Locate the cell with the specified text and output its [X, Y] center coordinate. 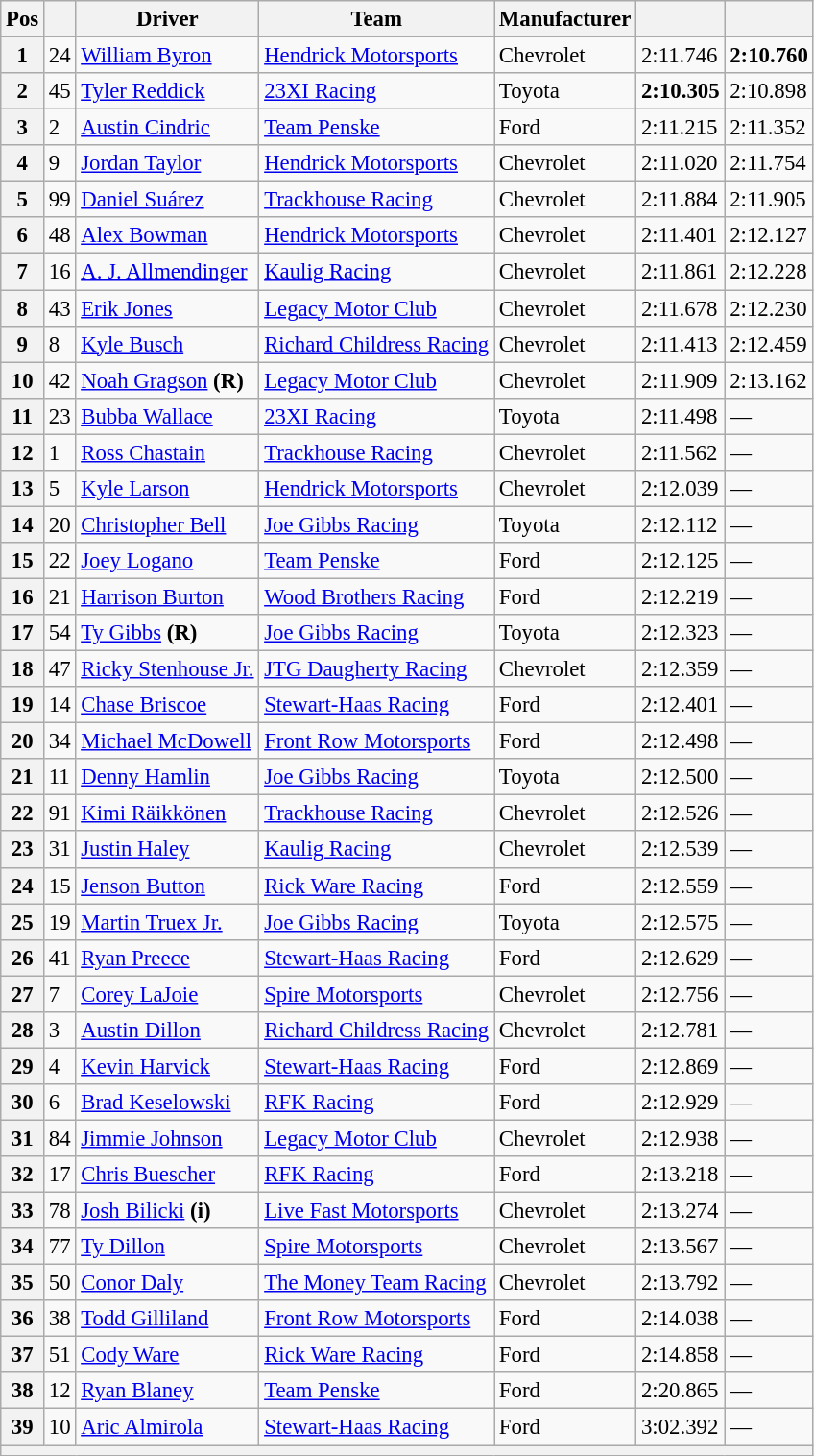
Driver [167, 19]
2:12.112 [681, 524]
48 [60, 235]
Bubba Wallace [167, 416]
Denny Hamlin [167, 777]
Daniel Suárez [167, 200]
2:11.678 [681, 308]
Ryan Preece [167, 958]
Ty Dillon [167, 1247]
Kevin Harvick [167, 1066]
2:11.352 [769, 128]
2:13.567 [681, 1247]
Team [376, 19]
2:12.323 [681, 633]
2:11.498 [681, 416]
28 [23, 1031]
A. J. Allmendinger [167, 272]
2:12.929 [681, 1103]
Chase Briscoe [167, 705]
51 [60, 1355]
The Money Team Racing [376, 1283]
30 [23, 1103]
Martin Truex Jr. [167, 922]
2:12.539 [681, 850]
Cody Ware [167, 1355]
Kyle Larson [167, 489]
25 [23, 922]
2:12.559 [681, 886]
2:10.898 [769, 91]
3:02.392 [681, 1427]
2:11.754 [769, 163]
37 [23, 1355]
2:11.905 [769, 200]
JTG Daugherty Racing [376, 669]
Joey Logano [167, 561]
2:12.575 [681, 922]
27 [23, 994]
2:10.760 [769, 56]
50 [60, 1283]
84 [60, 1138]
2:12.781 [681, 1031]
Live Fast Motorsports [376, 1211]
36 [23, 1319]
Jenson Button [167, 886]
2:12.629 [681, 958]
13 [23, 489]
Todd Gilliland [167, 1319]
Erik Jones [167, 308]
Corey LaJoie [167, 994]
Kimi Räikkönen [167, 813]
42 [60, 380]
Tyler Reddick [167, 91]
2:10.305 [681, 91]
Pos [23, 19]
2:11.562 [681, 452]
2:11.215 [681, 128]
Josh Bilicki (i) [167, 1211]
2:13.274 [681, 1211]
2:12.230 [769, 308]
26 [23, 958]
Kyle Busch [167, 344]
2:11.413 [681, 344]
35 [23, 1283]
2:12.498 [681, 741]
2:12.500 [681, 777]
2:11.401 [681, 235]
Justin Haley [167, 850]
2:12.228 [769, 272]
Wood Brothers Racing [376, 596]
Ross Chastain [167, 452]
2:12.039 [681, 489]
39 [23, 1427]
45 [60, 91]
Christopher Bell [167, 524]
2:11.861 [681, 272]
77 [60, 1247]
2:11.884 [681, 200]
18 [23, 669]
2:13.792 [681, 1283]
Noah Gragson (R) [167, 380]
29 [23, 1066]
Ricky Stenhouse Jr. [167, 669]
2:11.020 [681, 163]
32 [23, 1175]
2:12.219 [681, 596]
43 [60, 308]
2:12.127 [769, 235]
2:12.459 [769, 344]
Ty Gibbs (R) [167, 633]
47 [60, 669]
Chris Buescher [167, 1175]
2:14.038 [681, 1319]
33 [23, 1211]
Aric Almirola [167, 1427]
99 [60, 200]
2:14.858 [681, 1355]
2:12.526 [681, 813]
2:11.909 [681, 380]
Conor Daly [167, 1283]
Alex Bowman [167, 235]
Michael McDowell [167, 741]
2:12.125 [681, 561]
Austin Dillon [167, 1031]
2:12.401 [681, 705]
54 [60, 633]
2:11.746 [681, 56]
41 [60, 958]
78 [60, 1211]
2:12.938 [681, 1138]
2:12.869 [681, 1066]
William Byron [167, 56]
2:12.359 [681, 669]
2:13.162 [769, 380]
Harrison Burton [167, 596]
2:20.865 [681, 1392]
Austin Cindric [167, 128]
Brad Keselowski [167, 1103]
Ryan Blaney [167, 1392]
Jimmie Johnson [167, 1138]
Jordan Taylor [167, 163]
2:13.218 [681, 1175]
91 [60, 813]
2:12.756 [681, 994]
Manufacturer [565, 19]
